Extract the [x, y] coordinate from the center of the cell holding the provided text.  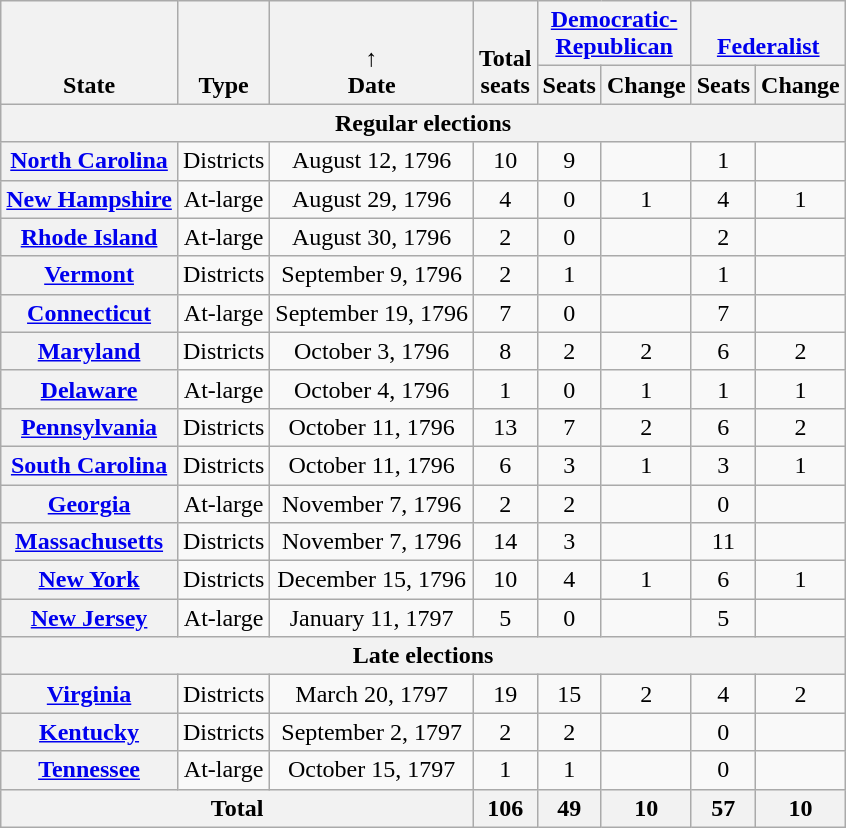
Connecticut [90, 313]
8 [505, 351]
Georgia [90, 503]
19 [505, 694]
September 19, 1796 [372, 313]
49 [569, 808]
Rhode Island [90, 237]
September 9, 1796 [372, 275]
October 4, 1796 [372, 389]
Virginia [90, 694]
Pennsylvania [90, 427]
Tennessee [90, 770]
New Jersey [90, 618]
South Carolina [90, 465]
14 [505, 542]
15 [569, 694]
13 [505, 427]
↑Date [372, 52]
October 15, 1797 [372, 770]
106 [505, 808]
9 [569, 161]
September 2, 1797 [372, 732]
March 20, 1797 [372, 694]
Vermont [90, 275]
October 3, 1796 [372, 351]
Kentucky [90, 732]
August 12, 1796 [372, 161]
11 [723, 542]
August 30, 1796 [372, 237]
Regular elections [424, 123]
Totalseats [505, 52]
Democratic-Republican [614, 34]
57 [723, 808]
North Carolina [90, 161]
January 11, 1797 [372, 618]
Late elections [424, 656]
August 29, 1796 [372, 199]
Type [223, 52]
Maryland [90, 351]
State [90, 52]
Massachusetts [90, 542]
December 15, 1796 [372, 580]
Delaware [90, 389]
New York [90, 580]
Total [238, 808]
New Hampshire [90, 199]
Federalist [768, 34]
